Search for the cell housing the specified text and yield its (x, y) center coordinate. 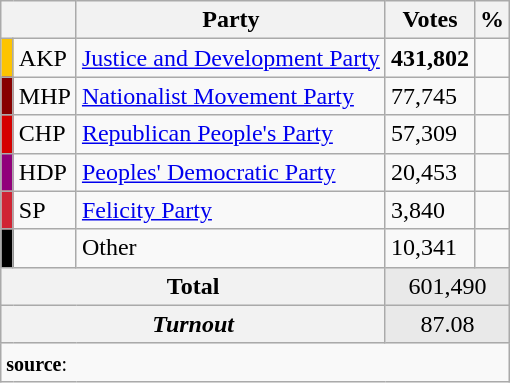
20,453 (430, 172)
77,745 (430, 96)
Total (194, 286)
87.08 (447, 324)
Nationalist Movement Party (230, 96)
Republican People's Party (230, 134)
3,840 (430, 210)
Peoples' Democratic Party (230, 172)
AKP (44, 58)
Votes (430, 20)
Other (230, 248)
10,341 (430, 248)
MHP (44, 96)
CHP (44, 134)
SP (44, 210)
Turnout (194, 324)
HDP (44, 172)
source: (256, 362)
Justice and Development Party (230, 58)
57,309 (430, 134)
601,490 (447, 286)
Party (230, 20)
Felicity Party (230, 210)
% (492, 20)
431,802 (430, 58)
